Identify which cell holds the provided text, then report its (x, y) central coordinate. 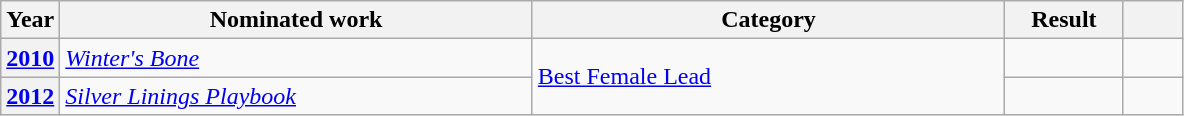
Category (768, 20)
Year (30, 20)
2012 (30, 96)
Silver Linings Playbook (296, 96)
Best Female Lead (768, 77)
2010 (30, 58)
Result (1064, 20)
Nominated work (296, 20)
Winter's Bone (296, 58)
